Pinpoint the cell where the given text exists, returning its (X, Y) midpoint coordinate. 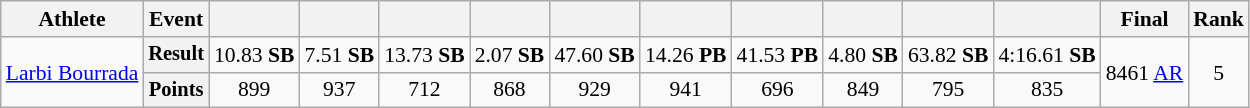
13.73 SB (424, 55)
929 (594, 90)
Athlete (72, 19)
14.26 PB (686, 55)
Final (1145, 19)
41.53 PB (778, 55)
47.60 SB (594, 55)
Larbi Bourrada (72, 72)
849 (863, 90)
941 (686, 90)
835 (1046, 90)
8461 AR (1145, 72)
712 (424, 90)
795 (948, 90)
63.82 SB (948, 55)
937 (339, 90)
10.83 SB (254, 55)
696 (778, 90)
5 (1218, 72)
4:16.61 SB (1046, 55)
7.51 SB (339, 55)
Event (176, 19)
Points (176, 90)
4.80 SB (863, 55)
868 (510, 90)
899 (254, 90)
Rank (1218, 19)
Result (176, 55)
2.07 SB (510, 55)
